Identify which cell holds the provided text, then report its (X, Y) central coordinate. 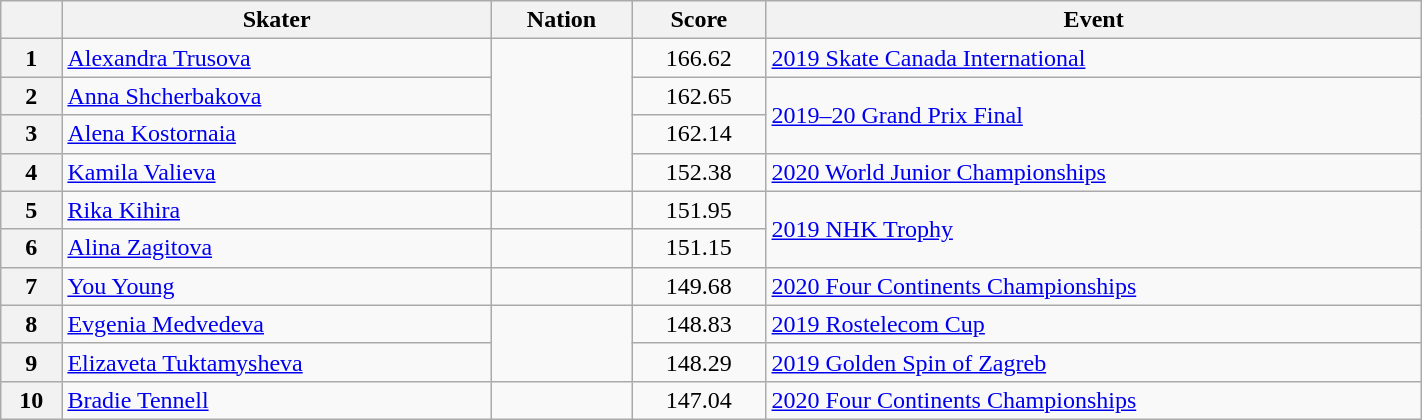
2019 NHK Trophy (1094, 229)
6 (32, 248)
151.15 (699, 248)
Rika Kihira (277, 210)
Score (699, 20)
2019–20 Grand Prix Final (1094, 115)
Anna Shcherbakova (277, 96)
9 (32, 362)
Bradie Tennell (277, 400)
Evgenia Medvedeva (277, 324)
Alexandra Trusova (277, 58)
5 (32, 210)
1 (32, 58)
2019 Golden Spin of Zagreb (1094, 362)
166.62 (699, 58)
152.38 (699, 172)
162.14 (699, 134)
You Young (277, 286)
Event (1094, 20)
162.65 (699, 96)
3 (32, 134)
Nation (561, 20)
151.95 (699, 210)
Alina Zagitova (277, 248)
2 (32, 96)
8 (32, 324)
148.29 (699, 362)
4 (32, 172)
2020 World Junior Championships (1094, 172)
Alena Kostornaia (277, 134)
Kamila Valieva (277, 172)
149.68 (699, 286)
7 (32, 286)
147.04 (699, 400)
10 (32, 400)
148.83 (699, 324)
2019 Rostelecom Cup (1094, 324)
2019 Skate Canada International (1094, 58)
Skater (277, 20)
Elizaveta Tuktamysheva (277, 362)
